Return the (X, Y) coordinate for the center point of the cell that contains the specified text.  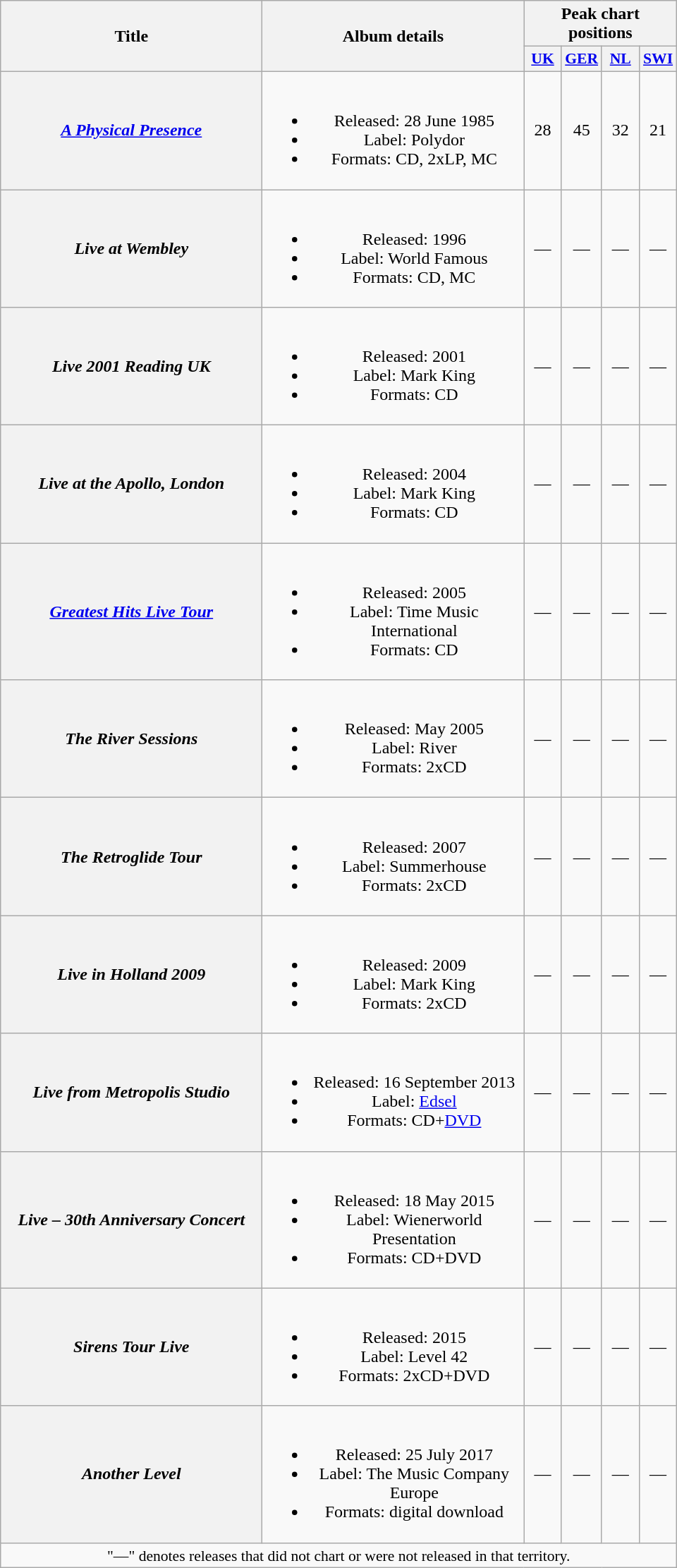
The River Sessions (131, 739)
Released: 2009Label: Mark KingFormats: 2xCD (394, 975)
32 (621, 130)
Another Level (131, 1474)
Live in Holland 2009 (131, 975)
Sirens Tour Live (131, 1347)
Live at Wembley (131, 248)
Released: 16 September 2013Label: EdselFormats: CD+DVD (394, 1092)
Greatest Hits Live Tour (131, 612)
"—" denotes releases that did not chart or were not released in that territory. (338, 1555)
Live from Metropolis Studio (131, 1092)
Released: 2007Label: SummerhouseFormats: 2xCD (394, 856)
Title (131, 37)
UK (543, 59)
Released: 2015Label: Level 42Formats: 2xCD+DVD (394, 1347)
Released: 2004Label: Mark KingFormats: CD (394, 484)
The Retroglide Tour (131, 856)
Released: 25 July 2017Label: The Music Company EuropeFormats: digital download (394, 1474)
Released: 18 May 2015Label: Wienerworld PresentationFormats: CD+DVD (394, 1220)
SWI (657, 59)
45 (581, 130)
A Physical Presence (131, 130)
28 (543, 130)
Released: 28 June 1985Label: PolydorFormats: CD, 2xLP, MC (394, 130)
Released: 2005Label: Time Music InternationalFormats: CD (394, 612)
Released: May 2005Label: RiverFormats: 2xCD (394, 739)
Live at the Apollo, London (131, 484)
Album details (394, 37)
NL (621, 59)
Peak chart positions (601, 24)
Live – 30th Anniversary Concert (131, 1220)
Live 2001 Reading UK (131, 367)
21 (657, 130)
GER (581, 59)
Released: 1996Label: World FamousFormats: CD, MC (394, 248)
Released: 2001Label: Mark KingFormats: CD (394, 367)
